Scan for the cell matching the given text and deliver its [x, y] coordinate at center. 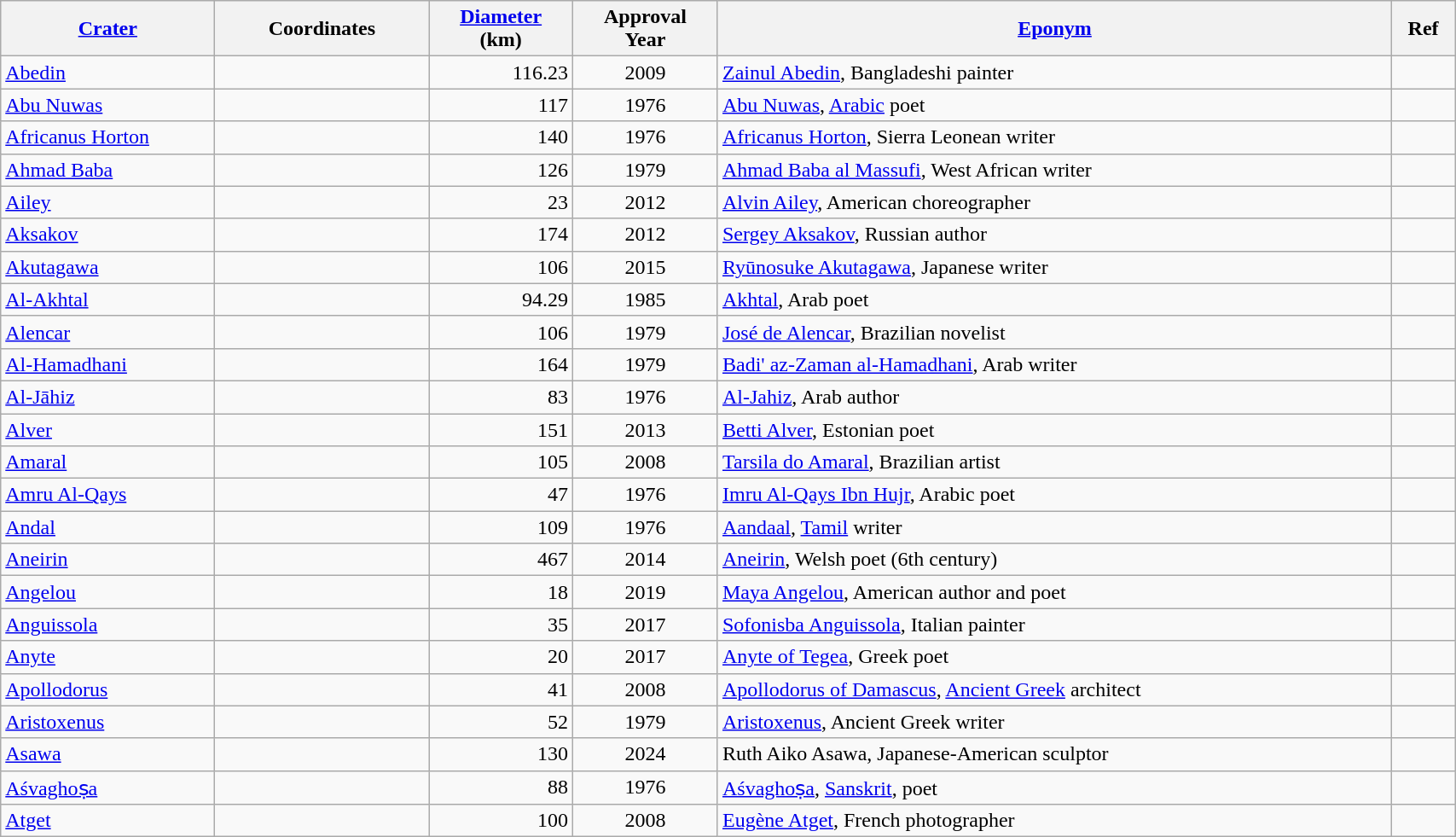
ApprovalYear [645, 29]
18 [502, 592]
Zainul Abedin, Bangladeshi painter [1054, 73]
105 [502, 462]
Coordinates [322, 29]
Aneirin [107, 560]
Aristoxenus [107, 722]
Andal [107, 527]
Crater [107, 29]
Abu Nuwas, Arabic poet [1054, 105]
Amru Al-Qays [107, 495]
Betti Alver, Estonian poet [1054, 429]
Ruth Aiko Asawa, Japanese-American sculptor [1054, 754]
Anguissola [107, 625]
Ahmad Baba al Massufi, West African writer [1054, 170]
Amaral [107, 462]
Imru Al-Qays Ibn Hujr, Arabic poet [1054, 495]
Akhtal, Arab poet [1054, 299]
109 [502, 527]
Africanus Horton, Sierra Leonean writer [1054, 137]
Badi' az-Zaman al-Hamadhani, Arab writer [1054, 364]
88 [502, 788]
2014 [645, 560]
2024 [645, 754]
Abu Nuwas [107, 105]
116.23 [502, 73]
Asawa [107, 754]
Aristoxenus, Ancient Greek writer [1054, 722]
126 [502, 170]
Sofonisba Anguissola, Italian painter [1054, 625]
164 [502, 364]
Al-Jāhiz [107, 397]
2013 [645, 429]
151 [502, 429]
Sergey Aksakov, Russian author [1054, 235]
52 [502, 722]
José de Alencar, Brazilian novelist [1054, 332]
Abedin [107, 73]
83 [502, 397]
Al-Hamadhani [107, 364]
Ahmad Baba [107, 170]
Tarsila do Amaral, Brazilian artist [1054, 462]
Aśvaghoṣa [107, 788]
Alvin Ailey, American choreographer [1054, 202]
Africanus Horton [107, 137]
2009 [645, 73]
Apollodorus of Damascus, Ancient Greek architect [1054, 689]
Angelou [107, 592]
Ref [1424, 29]
41 [502, 689]
Aneirin, Welsh poet (6th century) [1054, 560]
Aksakov [107, 235]
47 [502, 495]
Alencar [107, 332]
Anyte [107, 657]
Al-Akhtal [107, 299]
2019 [645, 592]
Aandaal, Tamil writer [1054, 527]
2015 [645, 267]
Eugène Atget, French photographer [1054, 821]
Al-Jahiz, Arab author [1054, 397]
23 [502, 202]
Akutagawa [107, 267]
140 [502, 137]
100 [502, 821]
467 [502, 560]
1985 [645, 299]
130 [502, 754]
174 [502, 235]
Atget [107, 821]
20 [502, 657]
Anyte of Tegea, Greek poet [1054, 657]
117 [502, 105]
Alver [107, 429]
Apollodorus [107, 689]
Aśvaghoṣa, Sanskrit, poet [1054, 788]
94.29 [502, 299]
Ryūnosuke Akutagawa, Japanese writer [1054, 267]
Maya Angelou, American author and poet [1054, 592]
Ailey [107, 202]
Eponym [1054, 29]
35 [502, 625]
Diameter(km) [502, 29]
